Detect which cell encompasses the target text, then output its [X, Y] center coordinate. 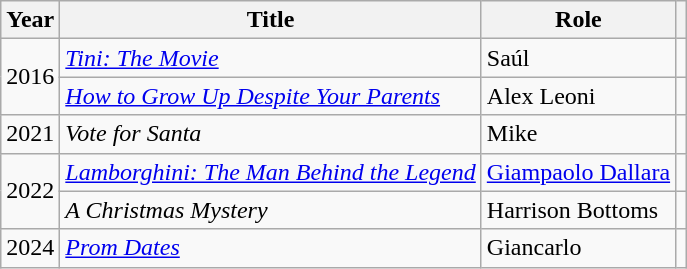
2016 [30, 77]
Saúl [578, 58]
A Christmas Mystery [270, 210]
Giampaolo Dallara [578, 172]
Harrison Bottoms [578, 210]
Tini: The Movie [270, 58]
Prom Dates [270, 248]
Lamborghini: The Man Behind the Legend [270, 172]
Giancarlo [578, 248]
Year [30, 20]
Mike [578, 134]
How to Grow Up Despite Your Parents [270, 96]
2022 [30, 191]
2021 [30, 134]
Role [578, 20]
Vote for Santa [270, 134]
Alex Leoni [578, 96]
2024 [30, 248]
Title [270, 20]
